Search for the cell housing the specified text and yield its [X, Y] center coordinate. 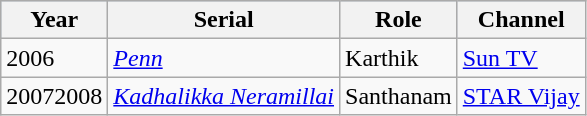
2006 [54, 58]
Role [399, 20]
Santhanam [399, 96]
Sun TV [521, 58]
Kadhalikka Neramillai [224, 96]
20072008 [54, 96]
Karthik [399, 58]
STAR Vijay [521, 96]
Year [54, 20]
Penn [224, 58]
Channel [521, 20]
Serial [224, 20]
